Determine the (X, Y) coordinate at the center of the cell enclosing the given text.  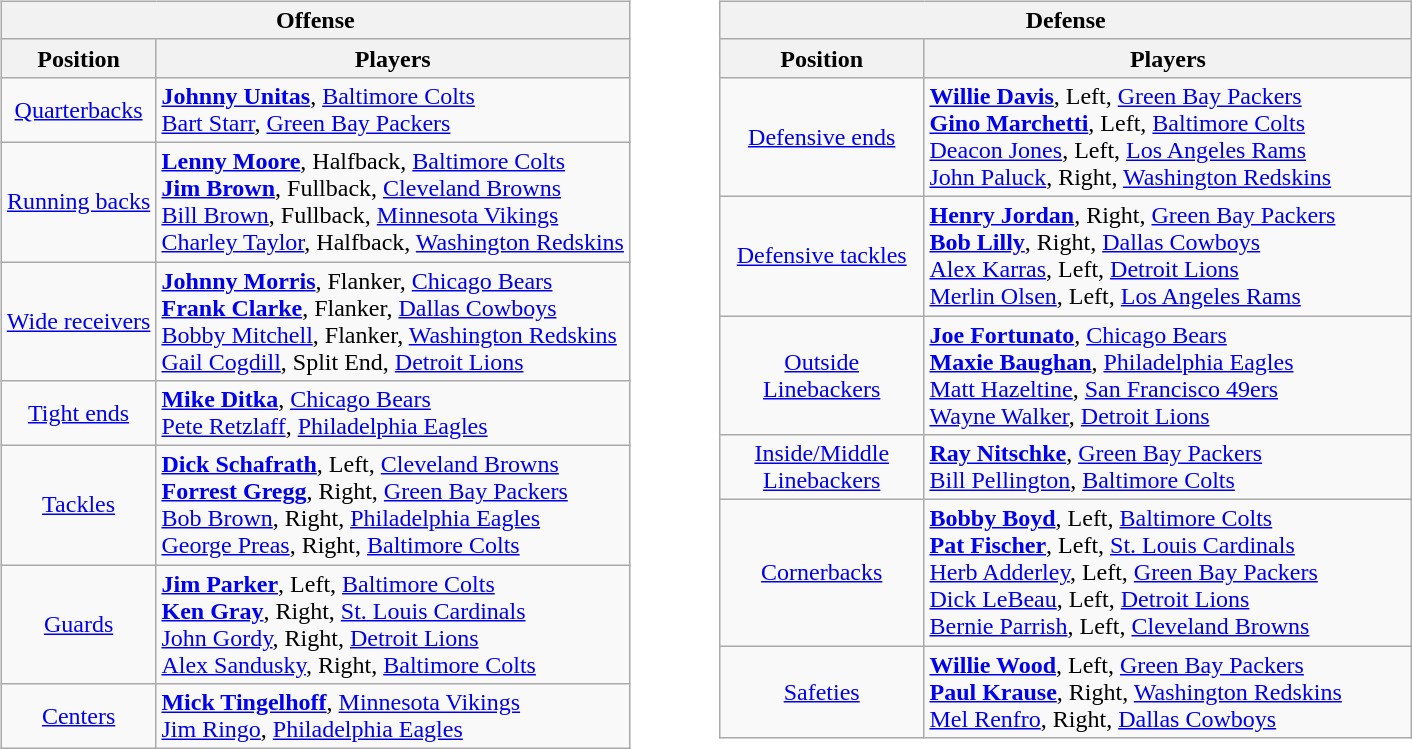
Quarterbacks (78, 110)
Safeties (821, 692)
Tight ends (78, 414)
Guards (78, 624)
Henry Jordan, Right, Green Bay PackersBob Lilly, Right, Dallas CowboysAlex Karras, Left, Detroit LionsMerlin Olsen, Left, Los Angeles Rams (1168, 256)
Inside/Middle Linebackers (821, 468)
Willie Davis, Left, Green Bay PackersGino Marchetti, Left, Baltimore ColtsDeacon Jones, Left, Los Angeles RamsJohn Paluck, Right, Washington Redskins (1168, 136)
Centers (78, 716)
Wide receivers (78, 322)
Cornerbacks (821, 573)
Joe Fortunato, Chicago BearsMaxie Baughan, Philadelphia EaglesMatt Hazeltine, San Francisco 49ersWayne Walker, Detroit Lions (1168, 376)
Outside Linebackers (821, 376)
Mike Ditka, Chicago BearsPete Retzlaff, Philadelphia Eagles (393, 414)
Mick Tingelhoff, Minnesota VikingsJim Ringo, Philadelphia Eagles (393, 716)
Jim Parker, Left, Baltimore ColtsKen Gray, Right, St. Louis CardinalsJohn Gordy, Right, Detroit LionsAlex Sandusky, Right, Baltimore Colts (393, 624)
Offense (315, 20)
Johnny Unitas, Baltimore ColtsBart Starr, Green Bay Packers (393, 110)
Tackles (78, 506)
Defensive ends (821, 136)
Defensive tackles (821, 256)
Defense (1065, 20)
Ray Nitschke, Green Bay PackersBill Pellington, Baltimore Colts (1168, 468)
Willie Wood, Left, Green Bay PackersPaul Krause, Right, Washington RedskinsMel Renfro, Right, Dallas Cowboys (1168, 692)
Running backs (78, 202)
